From the cell containing the given text, extract its center point as [X, Y] coordinate. 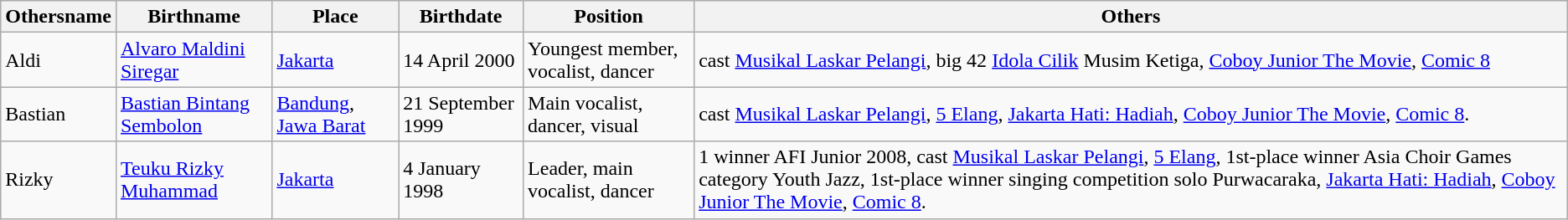
cast Musikal Laskar Pelangi, 5 Elang, Jakarta Hati: Hadiah, Coboy Junior The Movie, Comic 8. [1131, 114]
Bastian Bintang Sembolon [193, 114]
Bastian [59, 114]
14 April 2000 [461, 60]
Place [335, 17]
4 January 1998 [461, 180]
Others [1131, 17]
Youngest member, vocalist, dancer [609, 60]
Main vocalist, dancer, visual [609, 114]
Birthdate [461, 17]
Aldi [59, 60]
Leader, main vocalist, dancer [609, 180]
Alvaro Maldini Siregar [193, 60]
Othersname [59, 17]
Teuku Rizky Muhammad [193, 180]
cast Musikal Laskar Pelangi, big 42 Idola Cilik Musim Ketiga, Coboy Junior The Movie, Comic 8 [1131, 60]
Rizky [59, 180]
21 September 1999 [461, 114]
Position [609, 17]
Bandung, Jawa Barat [335, 114]
Birthname [193, 17]
